Capture the cell that displays the provided text and extract its [X, Y] central coordinate. 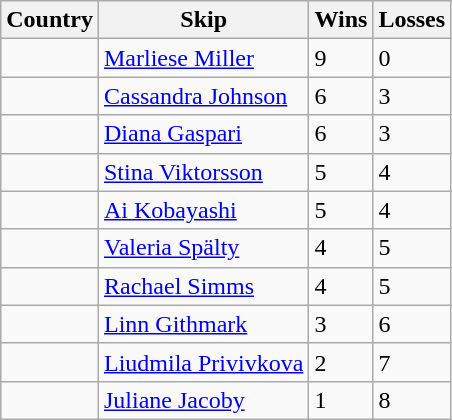
Wins [341, 20]
Losses [412, 20]
1 [341, 400]
Country [50, 20]
Ai Kobayashi [203, 210]
Marliese Miller [203, 58]
Cassandra Johnson [203, 96]
0 [412, 58]
2 [341, 362]
Linn Githmark [203, 324]
Valeria Spälty [203, 248]
Rachael Simms [203, 286]
Liudmila Privivkova [203, 362]
Skip [203, 20]
Juliane Jacoby [203, 400]
9 [341, 58]
Diana Gaspari [203, 134]
8 [412, 400]
7 [412, 362]
Stina Viktorsson [203, 172]
